Pinpoint the cell where the given text exists, returning its (X, Y) midpoint coordinate. 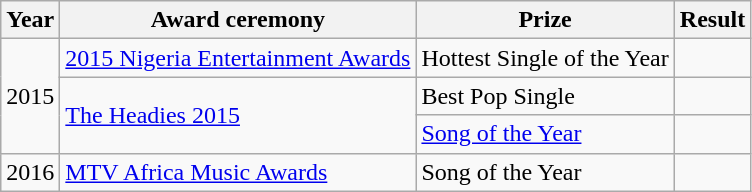
Hottest Single of the Year (545, 58)
MTV Africa Music Awards (238, 172)
2015 (30, 96)
Year (30, 20)
2015 Nigeria Entertainment Awards (238, 58)
2016 (30, 172)
Award ceremony (238, 20)
Result (712, 20)
Prize (545, 20)
Best Pop Single (545, 96)
The Headies 2015 (238, 115)
